Locate the cell with the specified text and output its (x, y) center coordinate. 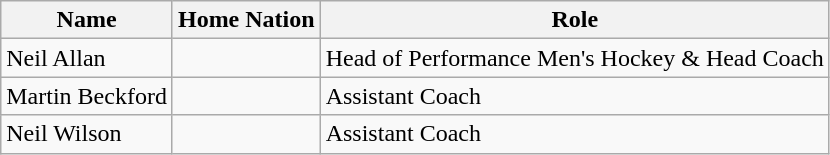
Name (87, 20)
Role (574, 20)
Martin Beckford (87, 96)
Neil Allan (87, 58)
Head of Performance Men's Hockey & Head Coach (574, 58)
Neil Wilson (87, 134)
Home Nation (246, 20)
